For the text-containing cell, return its midpoint in (X, Y) coordinate format. 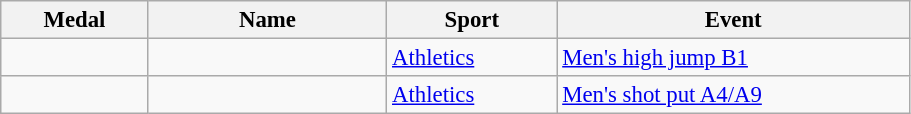
Sport (472, 20)
Name (268, 20)
Event (734, 20)
Medal (74, 20)
Men's high jump B1 (734, 58)
Men's shot put A4/A9 (734, 95)
